Scan for the cell matching the given text and deliver its [X, Y] coordinate at center. 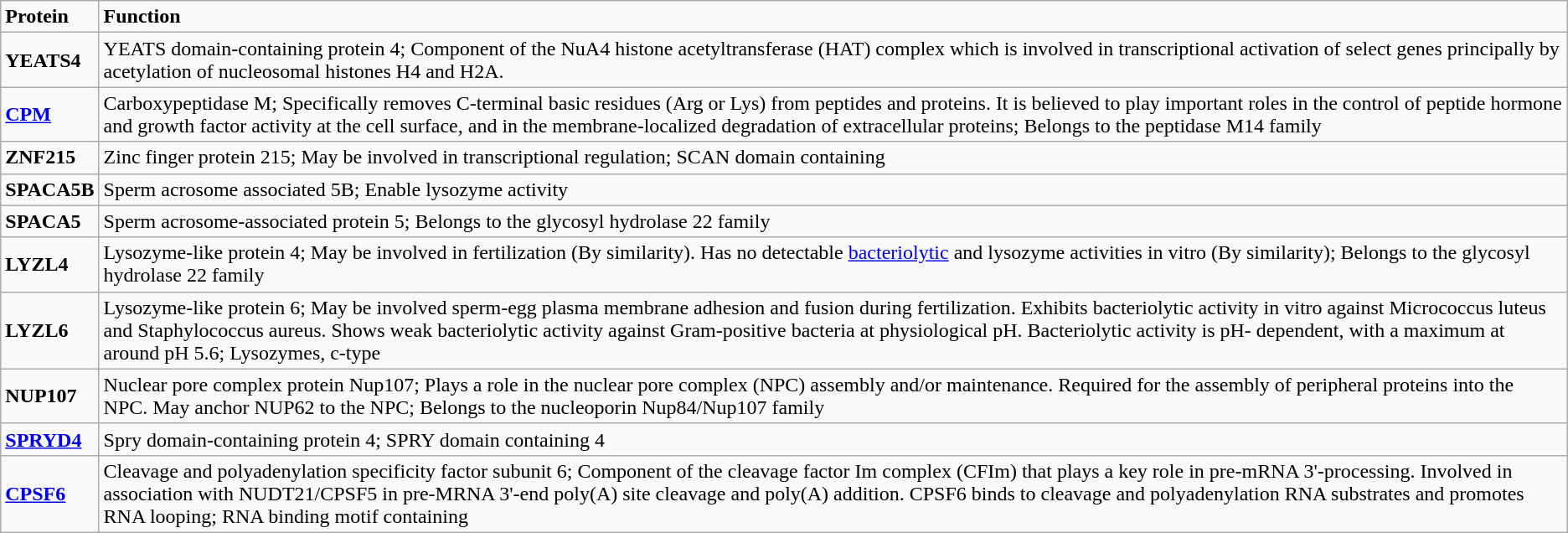
SPACA5 [50, 221]
LYZL6 [50, 330]
Spry domain-containing protein 4; SPRY domain containing 4 [833, 439]
CPSF6 [50, 494]
SPRYD4 [50, 439]
Zinc finger protein 215; May be involved in transcriptional regulation; SCAN domain containing [833, 158]
SPACA5B [50, 189]
LYZL4 [50, 265]
YEATS4 [50, 60]
Function [833, 17]
Sperm acrosome-associated protein 5; Belongs to the glycosyl hydrolase 22 family [833, 221]
Sperm acrosome associated 5B; Enable lysozyme activity [833, 189]
NUP107 [50, 396]
Protein [50, 17]
CPM [50, 114]
ZNF215 [50, 158]
